Output the [x, y] coordinate of the center of the cell containing the given text.  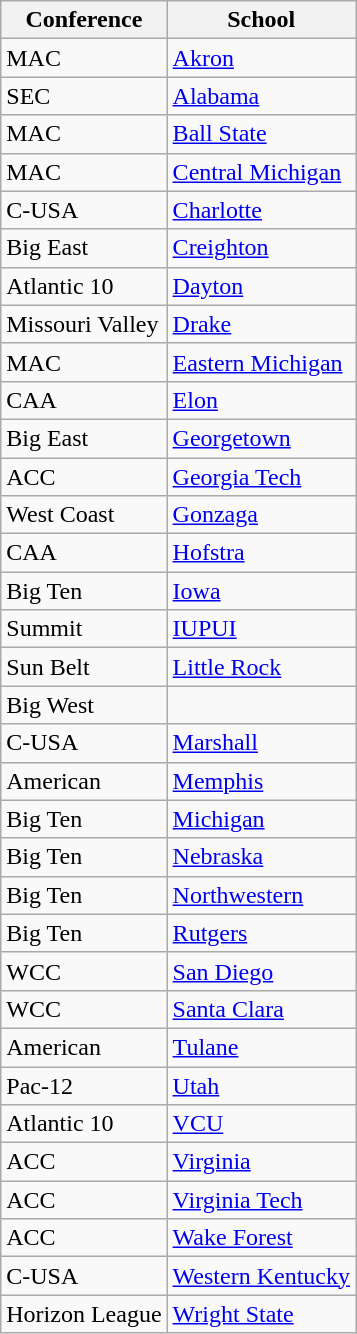
Central Michigan [261, 172]
Santa Clara [261, 1009]
Marshall [261, 743]
Little Rock [261, 667]
Eastern Michigan [261, 362]
IUPUI [261, 629]
Pac-12 [84, 1085]
Ball State [261, 134]
Iowa [261, 591]
Missouri Valley [84, 324]
Hofstra [261, 553]
Nebraska [261, 857]
Western Kentucky [261, 1276]
Utah [261, 1085]
Charlotte [261, 210]
Alabama [261, 96]
Georgia Tech [261, 477]
West Coast [84, 515]
School [261, 20]
Northwestern [261, 895]
Dayton [261, 286]
VCU [261, 1124]
Summit [84, 629]
Big West [84, 705]
Akron [261, 58]
Virginia [261, 1162]
Michigan [261, 819]
Wake Forest [261, 1238]
Horizon League [84, 1314]
Memphis [261, 781]
Elon [261, 400]
SEC [84, 96]
Creighton [261, 248]
San Diego [261, 971]
Drake [261, 324]
Sun Belt [84, 667]
Conference [84, 20]
Georgetown [261, 438]
Wright State [261, 1314]
Tulane [261, 1047]
Gonzaga [261, 515]
Rutgers [261, 933]
Virginia Tech [261, 1200]
